Pinpoint the cell where the given text exists, returning its [x, y] midpoint coordinate. 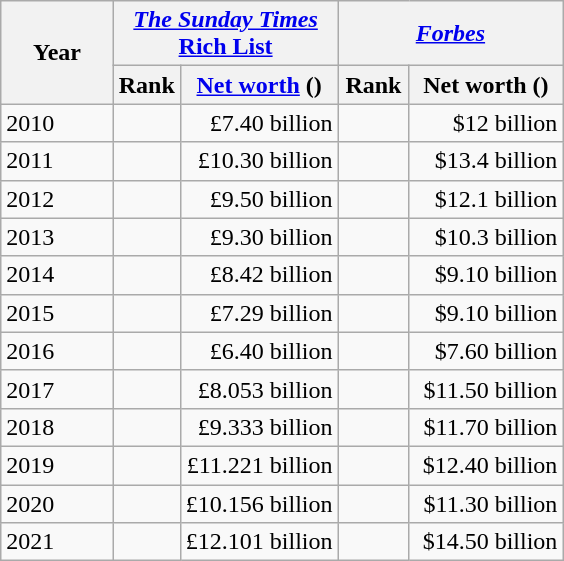
£9.333 billion [259, 427]
$7.60 billion [486, 351]
2015 [57, 313]
2021 [57, 542]
£10.156 billion [259, 503]
2019 [57, 465]
Forbes [450, 34]
$12.1 billion [486, 199]
2014 [57, 275]
$10.3 billion [486, 237]
£7.40 billion [259, 123]
£8.053 billion [259, 389]
£9.50 billion [259, 199]
$13.4 billion [486, 161]
2013 [57, 237]
$12.40 billion [486, 465]
2016 [57, 351]
$12 billion [486, 123]
£11.221 billion [259, 465]
£7.29 billion [259, 313]
Year [57, 52]
$11.30 billion [486, 503]
2017 [57, 389]
£10.30 billion [259, 161]
2012 [57, 199]
The Sunday TimesRich List [226, 34]
£9.30 billion [259, 237]
2018 [57, 427]
£6.40 billion [259, 351]
$11.70 billion [486, 427]
2011 [57, 161]
$11.50 billion [486, 389]
2010 [57, 123]
£8.42 billion [259, 275]
2020 [57, 503]
£12.101 billion [259, 542]
$14.50 billion [486, 542]
